Search for the cell housing the specified text and yield its [X, Y] center coordinate. 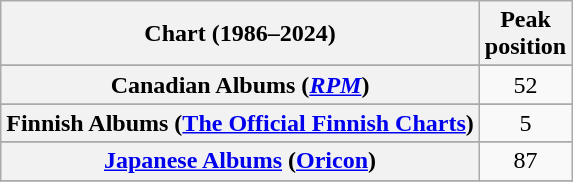
Canadian Albums (RPM) [240, 85]
Finnish Albums (The Official Finnish Charts) [240, 123]
Chart (1986–2024) [240, 34]
52 [525, 85]
5 [525, 123]
Japanese Albums (Oricon) [240, 161]
87 [525, 161]
Peak position [525, 34]
